Return (X, Y) of the center of cell containing provided text 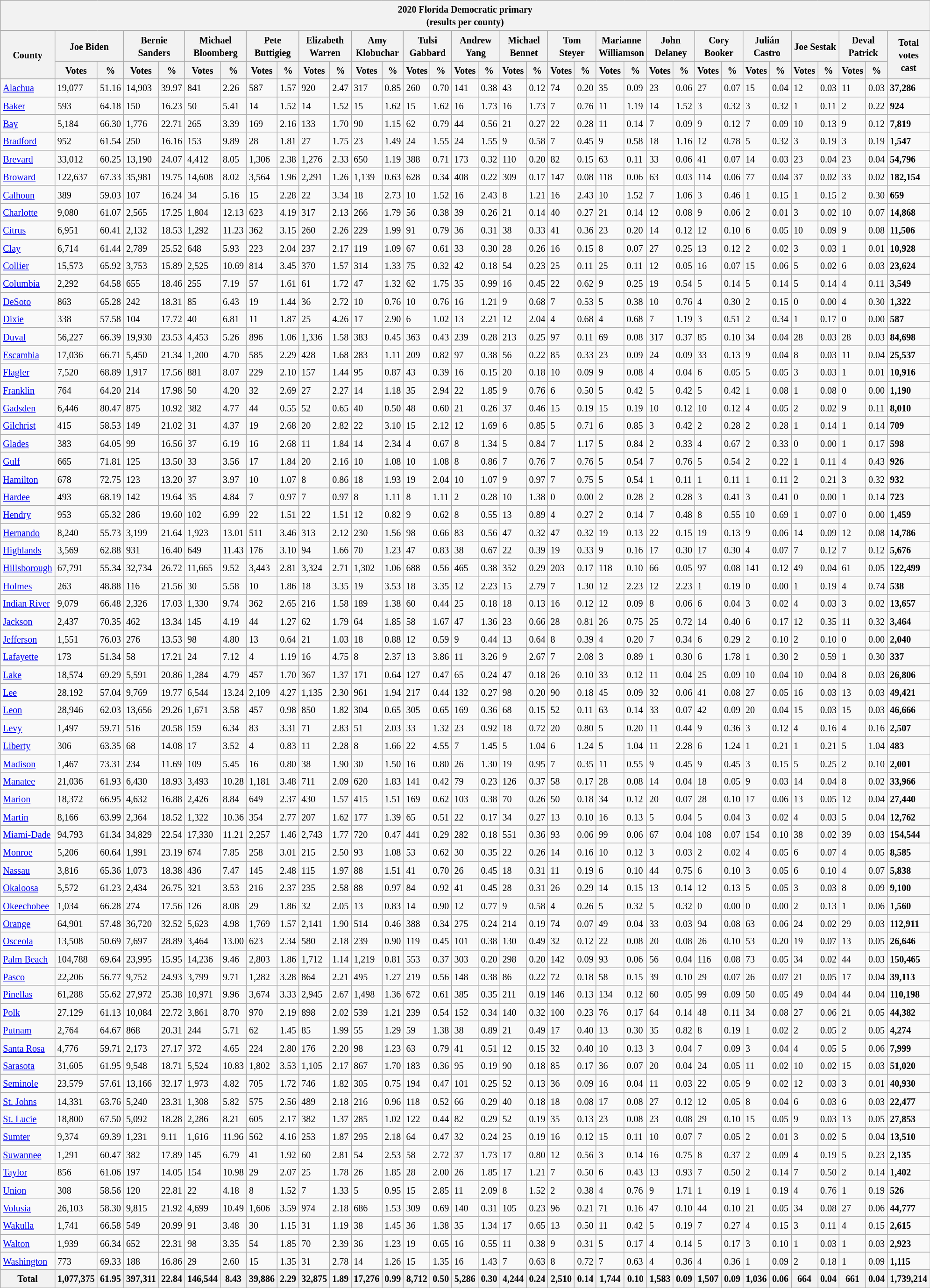
3.34 (341, 194)
9,752 (141, 977)
18.38 (171, 870)
441 (417, 835)
397,311 (141, 1279)
3,564 (262, 177)
20.58 (171, 728)
21.92 (171, 1208)
1.46 (288, 835)
2,132 (141, 230)
2,001 (909, 763)
514 (367, 923)
2,923 (909, 1243)
551 (513, 835)
4,244 (513, 1279)
197 (141, 1172)
Broward (28, 177)
25,537 (909, 354)
926 (909, 461)
Columbia (28, 283)
580 (314, 941)
2.48 (288, 870)
0.96 (393, 1101)
22.72 (171, 1012)
1,034 (76, 906)
598 (909, 443)
18,372 (76, 799)
108 (708, 835)
94,793 (76, 835)
5,838 (909, 870)
Nassau (28, 870)
1,939 (76, 1243)
2,141 (314, 923)
15.95 (171, 959)
18.93 (171, 781)
Calhoun (28, 194)
9,815 (141, 1208)
Union (28, 1190)
49,421 (909, 692)
850 (314, 710)
3.46 (288, 532)
13,657 (909, 603)
3.01 (288, 852)
21.34 (171, 354)
36,720 (141, 923)
9.46 (233, 959)
211 (513, 994)
10.83 (233, 1065)
0.87 (393, 372)
2.71 (341, 568)
61.23 (110, 888)
153 (202, 141)
338 (76, 319)
217 (417, 692)
7,819 (909, 123)
2,364 (141, 817)
8.43 (233, 1279)
3,816 (76, 870)
County (28, 55)
864 (314, 977)
1,181 (262, 781)
64.58 (110, 283)
61.06 (110, 1172)
9.11 (171, 1137)
7,520 (76, 372)
Lake (28, 674)
27,972 (141, 994)
Gilchrist (28, 425)
253 (314, 1137)
Levy (28, 728)
483 (909, 745)
23.53 (171, 337)
21,036 (76, 781)
295 (367, 1137)
Andrew Yang (476, 46)
22.54 (171, 835)
32.17 (171, 1083)
250 (141, 141)
2.65 (288, 603)
9,100 (909, 888)
157 (314, 372)
4.75 (341, 657)
655 (141, 283)
875 (141, 408)
1.92 (288, 1154)
1,973 (202, 1083)
64.20 (110, 390)
26,806 (909, 674)
125 (141, 461)
22,477 (909, 1101)
Clay (28, 248)
112,911 (909, 923)
1,606 (262, 1208)
122 (417, 1119)
146,544 (202, 1279)
1.17 (585, 443)
1,547 (909, 141)
3,799 (202, 977)
672 (417, 994)
932 (909, 479)
628 (417, 177)
863 (76, 301)
1,804 (202, 212)
585 (262, 354)
61.34 (110, 835)
266 (367, 212)
60.41 (110, 230)
65.32 (110, 514)
11,506 (909, 230)
Joe Sestak (816, 46)
146 (561, 994)
22.71 (171, 123)
60.64 (110, 852)
18,574 (76, 674)
110,198 (909, 994)
Pete Buttigieg (273, 46)
51.16 (110, 88)
27,129 (76, 1012)
223 (262, 248)
4.55 (441, 745)
65.28 (110, 301)
1.18 (393, 390)
14,868 (909, 212)
764 (76, 390)
56,227 (76, 337)
189 (367, 603)
4.80 (233, 639)
2.50 (341, 852)
207 (314, 817)
1.69 (489, 425)
4,274 (909, 1030)
13.50 (171, 461)
9.96 (233, 994)
150 (141, 106)
13,166 (141, 1083)
7,697 (141, 941)
3.59 (288, 1208)
37,286 (909, 88)
286 (141, 514)
5,450 (141, 354)
182,154 (909, 177)
18.71 (171, 1065)
924 (909, 106)
17.25 (171, 212)
13,508 (76, 941)
69.29 (110, 674)
Michael Bennet (524, 46)
661 (853, 1279)
19,077 (76, 88)
9,548 (141, 1065)
2,437 (76, 621)
1,917 (141, 372)
19.77 (171, 692)
6.79 (233, 1154)
61,288 (76, 994)
21.64 (171, 532)
213 (513, 337)
720 (367, 835)
3.52 (233, 745)
55 (367, 1030)
10,084 (141, 1012)
34,829 (141, 835)
230 (367, 532)
122,637 (76, 177)
Jackson (28, 621)
652 (141, 1243)
16.56 (171, 443)
931 (141, 550)
21.02 (171, 425)
147 (561, 177)
4,699 (202, 1208)
4.70 (233, 354)
321 (202, 888)
4,453 (202, 337)
2,326 (141, 603)
1,802 (262, 1065)
Seminole (28, 1083)
2,764 (76, 1030)
674 (202, 852)
10.92 (171, 408)
Flagler (28, 372)
961 (367, 692)
39.97 (171, 88)
868 (141, 1030)
8.02 (233, 177)
1.53 (393, 1208)
549 (141, 1225)
Pinellas (28, 994)
10.49 (233, 1208)
13.24 (233, 692)
17.98 (171, 390)
Bradford (28, 141)
2.19 (288, 1012)
59 (417, 1030)
Glades (28, 443)
620 (367, 781)
127 (417, 674)
3.26 (489, 657)
14,903 (141, 88)
686 (367, 1208)
2.69 (288, 390)
86 (513, 977)
123 (141, 479)
0.88 (393, 639)
1,467 (76, 763)
57.04 (110, 692)
20.31 (171, 1030)
27.17 (171, 1047)
2,743 (314, 835)
8.70 (233, 1012)
2,109 (262, 692)
2.07 (288, 1172)
2.78 (341, 1261)
1.16 (684, 141)
10,928 (909, 248)
23,579 (76, 1083)
678 (76, 479)
4.18 (233, 1190)
Gulf (28, 461)
314 (367, 266)
0.98 (288, 710)
154,544 (909, 835)
516 (141, 728)
104 (141, 319)
553 (417, 959)
4.98 (233, 923)
7.12 (233, 657)
4.26 (341, 319)
50.69 (110, 941)
3,569 (76, 550)
538 (909, 586)
275 (465, 923)
385 (465, 994)
63.35 (110, 745)
881 (202, 372)
526 (909, 1190)
25.38 (171, 994)
3.31 (288, 728)
1,306 (262, 159)
96 (561, 1208)
23.19 (171, 852)
408 (465, 177)
3,443 (262, 568)
1,402 (909, 1172)
110 (513, 159)
2,434 (141, 888)
1.39 (393, 817)
4.20 (233, 390)
2.33 (341, 159)
2,040 (909, 639)
100 (561, 1012)
2.82 (341, 425)
84 (417, 888)
Polk (28, 1012)
723 (909, 496)
1,308 (202, 1101)
Hardee (28, 496)
2.83 (341, 728)
3.28 (288, 977)
Franklin (28, 390)
1,616 (202, 1137)
55.73 (110, 532)
Lee (28, 692)
1,073 (141, 870)
2.73 (393, 194)
26.72 (171, 568)
465 (465, 568)
73 (757, 959)
11.96 (233, 1137)
215 (314, 852)
Collier (28, 266)
2.53 (393, 1154)
9,079 (76, 603)
66.95 (110, 799)
33,966 (909, 781)
2.60 (233, 1261)
539 (367, 1012)
308 (76, 1190)
1,077,375 (76, 1279)
19,930 (141, 337)
5,524 (202, 1065)
6,714 (76, 248)
15.89 (171, 266)
16.40 (171, 550)
0.77 (489, 906)
Cory Booker (718, 46)
4,412 (202, 159)
6.43 (233, 301)
Washington (28, 1261)
66.39 (110, 337)
69.33 (110, 1261)
283 (367, 354)
8,166 (76, 817)
13.00 (233, 941)
263 (76, 586)
Elizabeth Warren (325, 46)
372 (202, 1047)
711 (314, 781)
35,981 (141, 177)
105 (513, 1208)
Tom Steyer (572, 46)
856 (76, 1172)
2.79 (537, 586)
Brevard (28, 159)
32,875 (314, 1279)
3.97 (233, 479)
73.31 (110, 763)
69.39 (110, 1137)
9,769 (141, 692)
2.77 (288, 817)
4.16 (288, 1137)
16.88 (171, 799)
562 (262, 1137)
Taylor (28, 1172)
705 (262, 1083)
4.82 (233, 1083)
1,769 (262, 923)
Marion (28, 799)
1.94 (393, 692)
13,190 (141, 159)
1,498 (367, 994)
Wakulla (28, 1225)
16.86 (171, 1261)
7,999 (909, 1047)
2.56 (288, 1101)
2.00 (441, 1172)
4.37 (233, 425)
6.19 (233, 443)
9.71 (233, 977)
2,803 (262, 959)
64,901 (76, 923)
Pasco (28, 977)
10.69 (233, 266)
Hendry (28, 514)
40,930 (909, 1083)
21.56 (171, 586)
17.03 (171, 603)
John Delaney (671, 46)
2.85 (441, 1190)
1.56 (393, 532)
69 (610, 337)
9,374 (76, 1137)
1.29 (393, 1030)
61.54 (110, 141)
25.52 (171, 248)
746 (314, 1083)
5,184 (76, 123)
26,103 (76, 1208)
114 (708, 177)
1,671 (202, 710)
3.58 (233, 710)
17,276 (367, 1279)
16.16 (171, 141)
13,510 (909, 1137)
23.31 (171, 1101)
1,336 (314, 337)
1,231 (141, 1137)
8.07 (233, 372)
39,886 (262, 1279)
1,292 (202, 230)
1,991 (141, 852)
57.58 (110, 319)
45 (610, 692)
1,507 (708, 1279)
80.47 (110, 408)
12.13 (233, 212)
44,777 (909, 1208)
57 (262, 283)
5.45 (233, 763)
13,656 (141, 710)
16.24 (171, 194)
593 (76, 106)
44,382 (909, 1012)
10.28 (233, 781)
1.77 (341, 835)
134 (610, 994)
4,632 (141, 799)
Palm Beach (28, 959)
6.81 (233, 319)
5.58 (233, 586)
953 (76, 514)
14.05 (171, 1172)
54,796 (909, 159)
22.81 (171, 1190)
5,676 (909, 550)
2.20 (341, 1047)
Amy Klobuchar (377, 46)
60.47 (110, 1154)
62.03 (110, 710)
1.67 (441, 621)
17,330 (202, 835)
664 (804, 1279)
489 (314, 1101)
5.82 (233, 1101)
2,565 (141, 212)
2,257 (262, 835)
3,861 (202, 1012)
51,020 (909, 1065)
5,092 (141, 1119)
11.69 (171, 763)
Bay (28, 123)
57.48 (110, 923)
27,853 (909, 1119)
896 (262, 337)
5,206 (76, 852)
Total votes cast (909, 55)
814 (262, 266)
2020 Florida Democratic primary(results per county) (465, 16)
1.49 (393, 141)
0.74 (877, 586)
10,971 (202, 994)
4.77 (233, 408)
Deval Patrick (863, 46)
1.43 (489, 1261)
605 (262, 1119)
56.77 (110, 977)
22.31 (171, 1243)
61.07 (110, 212)
63.76 (110, 1101)
285 (367, 1119)
Osceola (28, 941)
4,776 (76, 1047)
306 (76, 745)
152 (465, 1012)
18,800 (76, 1119)
5,623 (202, 923)
Michael Bloomberg (215, 46)
9,080 (76, 212)
1.96 (288, 177)
1,200 (202, 354)
1.93 (393, 479)
1.71 (684, 1190)
24.07 (171, 159)
18.53 (171, 230)
1.09 (393, 248)
Miami-Dade (28, 835)
3,199 (141, 532)
1,560 (909, 906)
367 (314, 674)
Dixie (28, 319)
Hamilton (28, 479)
Sarasota (28, 1065)
511 (262, 532)
Hernando (28, 532)
Santa Rosa (28, 1047)
5,286 (465, 1279)
19.64 (171, 496)
18.31 (171, 301)
14,608 (202, 177)
19.60 (171, 514)
4.65 (233, 1047)
898 (314, 1012)
31,605 (76, 1065)
0.60 (441, 408)
Madison (28, 763)
20.86 (171, 674)
1,276 (314, 159)
1.50 (393, 763)
32.52 (171, 923)
8.84 (233, 799)
104,788 (76, 959)
58.53 (110, 425)
22.84 (171, 1279)
102 (202, 514)
2,135 (909, 1154)
26,646 (909, 941)
133 (314, 123)
16.23 (171, 106)
363 (417, 337)
2.58 (341, 888)
76.03 (110, 639)
66.48 (110, 603)
28,192 (76, 692)
3.15 (288, 230)
224 (262, 1047)
St. Johns (28, 1101)
64.05 (110, 443)
Hillsborough (28, 568)
1,739,214 (909, 1279)
Okaloosa (28, 888)
2.02 (341, 1012)
Jefferson (28, 639)
8,010 (909, 408)
276 (141, 639)
7.85 (233, 852)
Julián Castro (767, 46)
Bernie Sanders (154, 46)
3.33 (288, 994)
1.03 (341, 639)
55.62 (110, 994)
71.81 (110, 461)
67.33 (110, 177)
Holmes (28, 586)
48.88 (110, 586)
495 (367, 977)
62.88 (110, 550)
1,712 (314, 959)
11.21 (233, 835)
Highlands (28, 550)
68.89 (110, 372)
6.34 (233, 728)
Marianne Williamson (621, 46)
65.92 (110, 266)
2.13 (341, 212)
1,139 (367, 177)
1,135 (314, 692)
64.18 (110, 106)
258 (262, 852)
Total (28, 1279)
2.30 (341, 692)
352 (513, 568)
2,173 (141, 1047)
Baker (28, 106)
203 (561, 568)
298 (513, 959)
354 (262, 817)
303 (465, 959)
DeSoto (28, 301)
33,012 (76, 159)
32,734 (141, 568)
8,240 (76, 532)
9.89 (233, 141)
18.28 (171, 1119)
24.93 (171, 977)
5.41 (233, 106)
493 (76, 496)
Leon (28, 710)
3,753 (141, 266)
69.64 (110, 959)
5.93 (233, 248)
132 (465, 692)
1,741 (76, 1225)
1,330 (202, 603)
65.36 (110, 870)
22,206 (76, 977)
72.75 (110, 479)
2.38 (288, 159)
688 (417, 568)
648 (202, 248)
1.83 (393, 781)
Volusia (28, 1208)
575 (262, 1101)
3.45 (288, 266)
59.03 (110, 194)
61.93 (110, 781)
23,995 (141, 959)
841 (202, 88)
171 (367, 674)
188 (141, 1261)
68.19 (110, 496)
Sumter (28, 1137)
66.28 (110, 906)
55.34 (110, 568)
1,302 (367, 568)
389 (76, 194)
14,331 (76, 1101)
2.39 (341, 1243)
3,493 (202, 781)
13.53 (171, 639)
5,572 (76, 888)
650 (367, 159)
709 (909, 425)
122,499 (909, 568)
17.72 (171, 319)
3,549 (909, 283)
0.93 (684, 1172)
61.13 (110, 1012)
7.47 (233, 870)
Suwannee (28, 1154)
274 (141, 906)
103 (465, 799)
10.98 (233, 1172)
19.75 (171, 177)
Martin (28, 817)
17.89 (171, 1154)
2.94 (441, 390)
5.26 (233, 337)
84,698 (909, 337)
Tulsi Gabbard (428, 46)
2,789 (141, 248)
3.56 (233, 461)
0.48 (684, 514)
51 (367, 728)
23,624 (909, 266)
17.21 (171, 657)
1,744 (610, 1279)
8.21 (233, 1119)
2,615 (909, 1225)
7.19 (233, 283)
150,465 (909, 959)
3.86 (441, 657)
2,945 (314, 994)
Orange (28, 923)
2.47 (341, 88)
18.46 (171, 283)
313 (314, 532)
2.90 (393, 319)
8.05 (233, 159)
3,674 (262, 994)
75 (417, 266)
3,324 (314, 568)
Manatee (28, 781)
72 (561, 977)
79 (465, 781)
244 (202, 1030)
St. Lucie (28, 1119)
2.05 (341, 906)
6,446 (76, 408)
5,591 (141, 674)
194 (417, 1083)
130 (513, 941)
58.56 (110, 1190)
63.99 (110, 817)
2.27 (341, 390)
209 (417, 354)
148 (465, 977)
13.01 (233, 532)
3.39 (233, 123)
13.34 (171, 621)
6,544 (202, 692)
9.74 (233, 603)
430 (314, 799)
20.99 (171, 1225)
1,497 (76, 728)
9.52 (233, 568)
2.80 (288, 1047)
436 (202, 870)
304 (367, 710)
1,036 (757, 1279)
219 (417, 977)
4.27 (288, 692)
Okeechobee (28, 906)
76 (610, 1012)
26.75 (171, 888)
149 (141, 425)
12,762 (909, 817)
6.99 (233, 514)
1,190 (909, 390)
Lafayette (28, 657)
1,219 (367, 959)
66.58 (110, 1225)
0.78 (732, 141)
Escambia (28, 354)
51.34 (110, 657)
920 (314, 88)
265 (202, 123)
8,585 (909, 852)
67.50 (110, 1119)
282 (465, 835)
15,573 (76, 266)
18.52 (171, 817)
17,036 (76, 354)
6,430 (141, 781)
Charlotte (28, 212)
58.30 (110, 1208)
235 (314, 888)
14,786 (909, 532)
115 (314, 870)
1,105 (314, 1065)
255 (202, 283)
1,776 (141, 123)
2,292 (76, 283)
0.52 (441, 1101)
428 (314, 354)
665 (76, 461)
462 (141, 621)
Duval (28, 337)
1,282 (262, 977)
2,510 (561, 1279)
11.23 (233, 230)
1.68 (341, 354)
28,946 (76, 710)
10,916 (909, 372)
27,440 (909, 799)
8,712 (417, 1279)
1.14 (341, 959)
952 (76, 141)
107 (141, 194)
10.36 (233, 817)
Gadsden (28, 408)
5.71 (233, 1030)
970 (262, 1012)
1,115 (909, 1261)
1,291 (76, 1154)
177 (367, 817)
39,113 (909, 977)
67,791 (76, 568)
242 (141, 301)
14,236 (202, 959)
Alachua (28, 88)
6,951 (76, 230)
1.81 (288, 141)
60.25 (110, 159)
29.26 (171, 710)
2,507 (909, 728)
659 (909, 194)
1,284 (202, 674)
234 (141, 763)
4.84 (233, 496)
1.89 (341, 1279)
337 (909, 657)
2.10 (288, 372)
237 (314, 248)
Monroe (28, 852)
974 (314, 1208)
Putnam (28, 1030)
5,240 (141, 1101)
Liberty (28, 745)
66.30 (110, 123)
Citrus (28, 230)
66.71 (110, 354)
Joe Biden (89, 46)
70.35 (110, 621)
77 (757, 177)
120 (141, 1190)
773 (76, 1261)
0.53 (585, 301)
28.89 (171, 941)
Walton (28, 1243)
867 (367, 1065)
1,459 (909, 514)
2,286 (202, 1119)
2,291 (314, 177)
4.79 (233, 674)
11,665 (202, 568)
64.67 (110, 1030)
2,525 (202, 266)
57.61 (110, 1083)
61.44 (110, 248)
5.16 (233, 194)
8.08 (233, 906)
183 (417, 1065)
2.08 (585, 657)
66.34 (110, 1243)
1.97 (341, 870)
2,426 (202, 799)
46,666 (909, 710)
2.03 (393, 728)
1,583 (660, 1279)
1.61 (288, 283)
11.43 (233, 550)
370 (314, 266)
13.20 (171, 479)
159 (202, 728)
Indian River (28, 603)
109 (202, 763)
1,551 (76, 639)
14.08 (171, 745)
1,923 (202, 532)
